For the text-containing cell, return its midpoint in [X, Y] coordinate format. 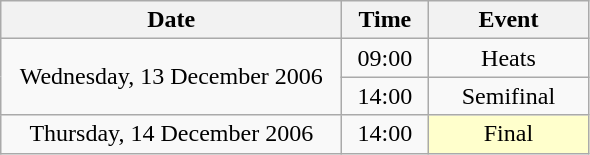
Thursday, 14 December 2006 [172, 134]
Final [508, 134]
Time [385, 20]
Heats [508, 58]
Semifinal [508, 96]
09:00 [385, 58]
Date [172, 20]
Event [508, 20]
Wednesday, 13 December 2006 [172, 77]
